Scan for the cell matching the given text and deliver its (X, Y) coordinate at center. 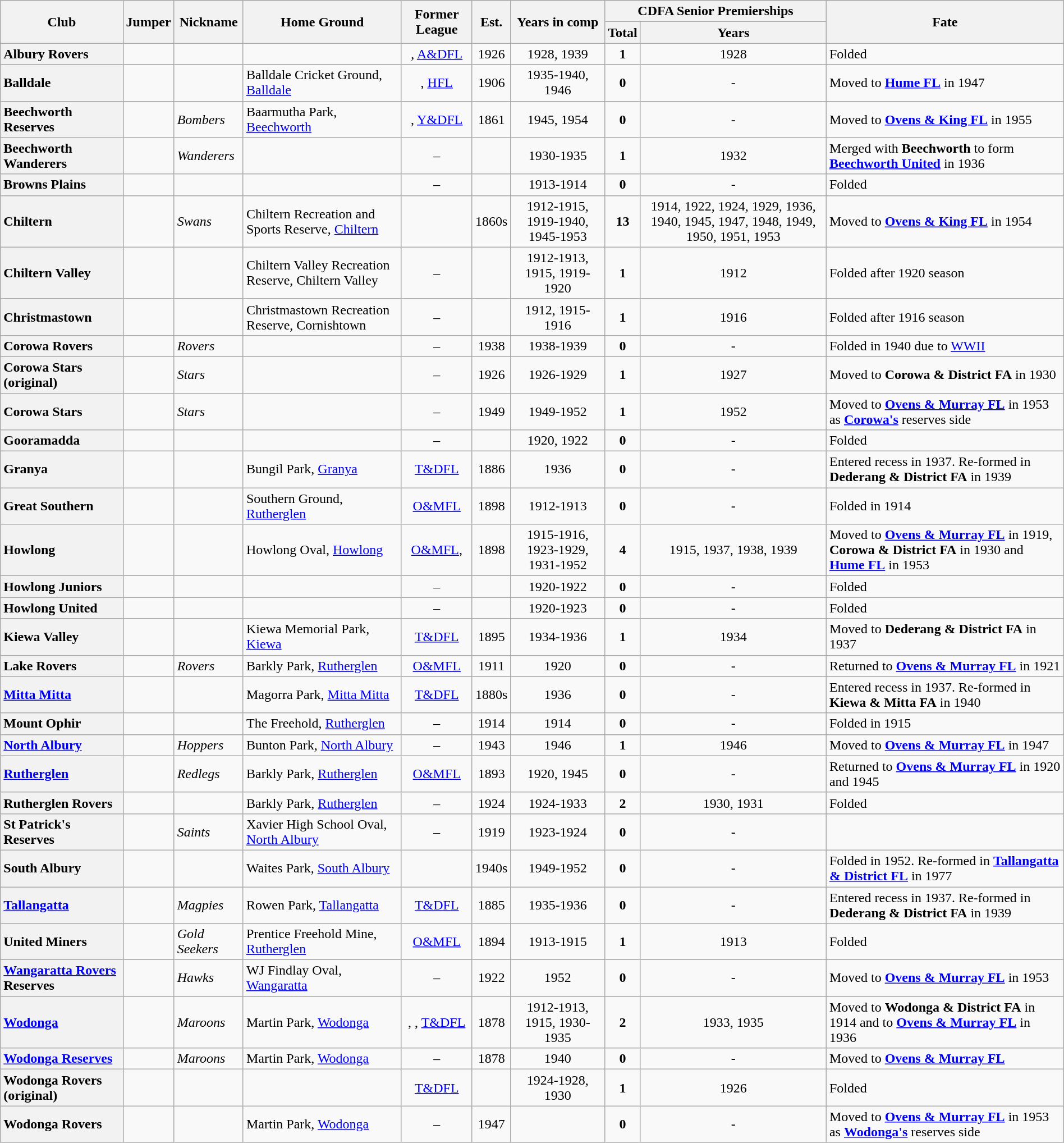
1913-1915 (558, 942)
Chiltern Valley (62, 273)
Years (733, 33)
Chiltern Valley Recreation Reserve, Chiltern Valley (322, 273)
Kiewa Memorial Park, Kiewa (322, 637)
Total (623, 33)
Corowa Stars (original) (62, 375)
1923-1924 (558, 832)
Moved to Ovens & Murray FL in 1953 as Corowa's reserves side (945, 411)
1938-1939 (558, 346)
1945, 1954 (558, 119)
1924-1928, 1930 (558, 1088)
Bunton Park, North Albury (322, 745)
Moved to Ovens & King FL in 1955 (945, 119)
Moved to Ovens & Murray FL in 1919, Corowa & District FA in 1930 and Hume FL in 1953 (945, 550)
Gold Seekers (209, 942)
Magorra Park, Mitta Mitta (322, 695)
Bombers (209, 119)
1920-1923 (558, 608)
Corowa Rovers (62, 346)
1880s (491, 695)
North Albury (62, 745)
Wanderers (209, 156)
1920, 1945 (558, 774)
1940s (491, 868)
The Freehold, Rutherglen (322, 724)
1860s (491, 221)
1940 (558, 1059)
Moved to Ovens & Murray FL (945, 1059)
1915-1916, 1923-1929, 1931-1952 (558, 550)
Saints (209, 832)
1932 (733, 156)
1924-1933 (558, 803)
1912-1915, 1919-1940, 1945-1953 (558, 221)
1938 (491, 346)
Folded after 1916 season (945, 317)
1934-1936 (558, 637)
1920 (558, 666)
South Albury (62, 868)
1949 (491, 411)
1916 (733, 317)
Tallangatta (62, 905)
Wodonga Rovers (62, 1124)
, HFL (437, 83)
Kiewa Valley (62, 637)
Howlong United (62, 608)
Xavier High School Oval, North Albury (322, 832)
13 (623, 221)
WJ Findlay Oval, Wangaratta (322, 978)
1861 (491, 119)
Folded in 1914 (945, 506)
Moved to Dederang & District FA in 1937 (945, 637)
Moved to Ovens & Murray FL in 1947 (945, 745)
1893 (491, 774)
Mount Ophir (62, 724)
Balldale Cricket Ground, Balldale (322, 83)
Returned to Ovens & Murray FL in 1920 and 1945 (945, 774)
CDFA Senior Premierships (716, 11)
1912-1913, 1915, 1930-1935 (558, 1022)
United Miners (62, 942)
1906 (491, 83)
Baarmutha Park, Beechworth (322, 119)
Chiltern Recreation and Sports Reserve, Chiltern (322, 221)
1928, 1939 (558, 54)
O&MFL, (437, 550)
Waites Park, South Albury (322, 868)
1912-1913, 1915, 1919-1920 (558, 273)
Hoppers (209, 745)
Fate (945, 22)
1924 (491, 803)
1912, 1915-1916 (558, 317)
Swans (209, 221)
Merged with Beechworth to form Beechworth United in 1936 (945, 156)
Est. (491, 22)
Corowa Stars (62, 411)
Christmastown Recreation Reserve, Cornishtown (322, 317)
Albury Rovers (62, 54)
Folded after 1920 season (945, 273)
Wangaratta Rovers Reserves (62, 978)
1911 (491, 666)
1935-1940, 1946 (558, 83)
Folded in 1952. Re-formed in Tallangatta & District FL in 1977 (945, 868)
1920, 1922 (558, 441)
Bungil Park, Granya (322, 469)
Club (62, 22)
1943 (491, 745)
1933, 1935 (733, 1022)
Beechworth Wanderers (62, 156)
1934 (733, 637)
Redlegs (209, 774)
Moved to Ovens & King FL in 1954 (945, 221)
1912 (733, 273)
1947 (491, 1124)
Entered recess in 1937. Re-formed in Kiewa & Mitta FA in 1940 (945, 695)
1912-1913 (558, 506)
Prentice Freehold Mine, Rutherglen (322, 942)
1935-1936 (558, 905)
Moved to Ovens & Murray FL in 1953 as Wodonga's reserves side (945, 1124)
Lake Rovers (62, 666)
1894 (491, 942)
Chiltern (62, 221)
, Y&DFL (437, 119)
Hawks (209, 978)
1930, 1931 (733, 803)
Beechworth Reserves (62, 119)
1926-1929 (558, 375)
Rutherglen Rovers (62, 803)
Howlong Juniors (62, 587)
4 (623, 550)
1913 (733, 942)
Former League (437, 22)
Folded in 1915 (945, 724)
Folded in 1940 due to WWII (945, 346)
Granya (62, 469)
1922 (491, 978)
Balldale (62, 83)
1919 (491, 832)
1928 (733, 54)
1914, 1922, 1924, 1929, 1936, 1940, 1945, 1947, 1948, 1949, 1950, 1951, 1953 (733, 221)
Wodonga Rovers (original) (62, 1088)
1913-1914 (558, 185)
1927 (733, 375)
Rutherglen (62, 774)
1920-1922 (558, 587)
Gooramadda (62, 441)
, , T&DFL (437, 1022)
Moved to Wodonga & District FA in 1914 and to Ovens & Murray FL in 1936 (945, 1022)
Nickname (209, 22)
Rowen Park, Tallangatta (322, 905)
1930-1935 (558, 156)
Wodonga Reserves (62, 1059)
1885 (491, 905)
Great Southern (62, 506)
Howlong Oval, Howlong (322, 550)
Howlong (62, 550)
Jumper (148, 22)
Moved to Corowa & District FA in 1930 (945, 375)
Years in comp (558, 22)
Returned to Ovens & Murray FL in 1921 (945, 666)
1895 (491, 637)
Moved to Ovens & Murray FL in 1953 (945, 978)
Browns Plains (62, 185)
1915, 1937, 1938, 1939 (733, 550)
Mitta Mitta (62, 695)
1886 (491, 469)
Southern Ground, Rutherglen (322, 506)
Moved to Hume FL in 1947 (945, 83)
Magpies (209, 905)
Wodonga (62, 1022)
Christmastown (62, 317)
, A&DFL (437, 54)
St Patrick's Reserves (62, 832)
Home Ground (322, 22)
